Provide the (X, Y) coordinate of the cell's center where the given text is located.  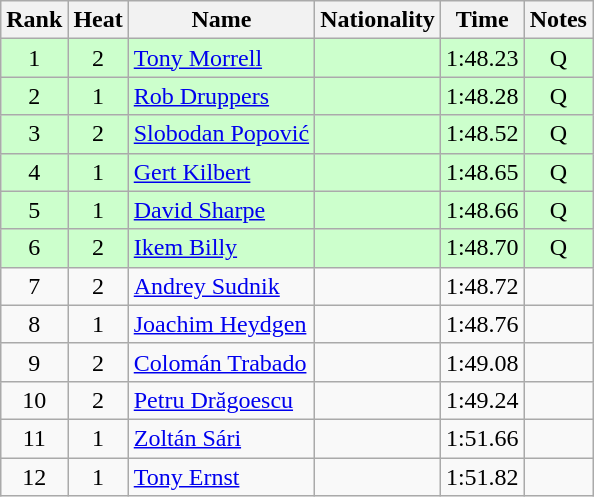
Slobodan Popović (221, 134)
1:48.52 (482, 134)
Colomán Trabado (221, 362)
Notes (558, 20)
9 (34, 362)
1:51.66 (482, 438)
10 (34, 400)
Petru Drăgoescu (221, 400)
11 (34, 438)
6 (34, 248)
1:48.70 (482, 248)
Zoltán Sári (221, 438)
Ikem Billy (221, 248)
5 (34, 210)
12 (34, 477)
Rob Druppers (221, 96)
Time (482, 20)
Heat (98, 20)
3 (34, 134)
1:48.23 (482, 58)
1:49.08 (482, 362)
8 (34, 324)
7 (34, 286)
Joachim Heydgen (221, 324)
1:51.82 (482, 477)
Tony Ernst (221, 477)
Nationality (378, 20)
1:48.72 (482, 286)
1:48.76 (482, 324)
1:48.65 (482, 172)
Tony Morrell (221, 58)
Gert Kilbert (221, 172)
Name (221, 20)
David Sharpe (221, 210)
Rank (34, 20)
4 (34, 172)
1:49.24 (482, 400)
Andrey Sudnik (221, 286)
1:48.66 (482, 210)
1:48.28 (482, 96)
